Search for the cell housing the specified text and yield its [X, Y] center coordinate. 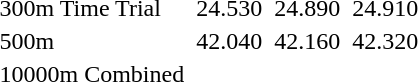
42.160 [308, 41]
42.040 [230, 41]
